Find where the given text appears and provide that cell's center as (X, Y) coordinate. 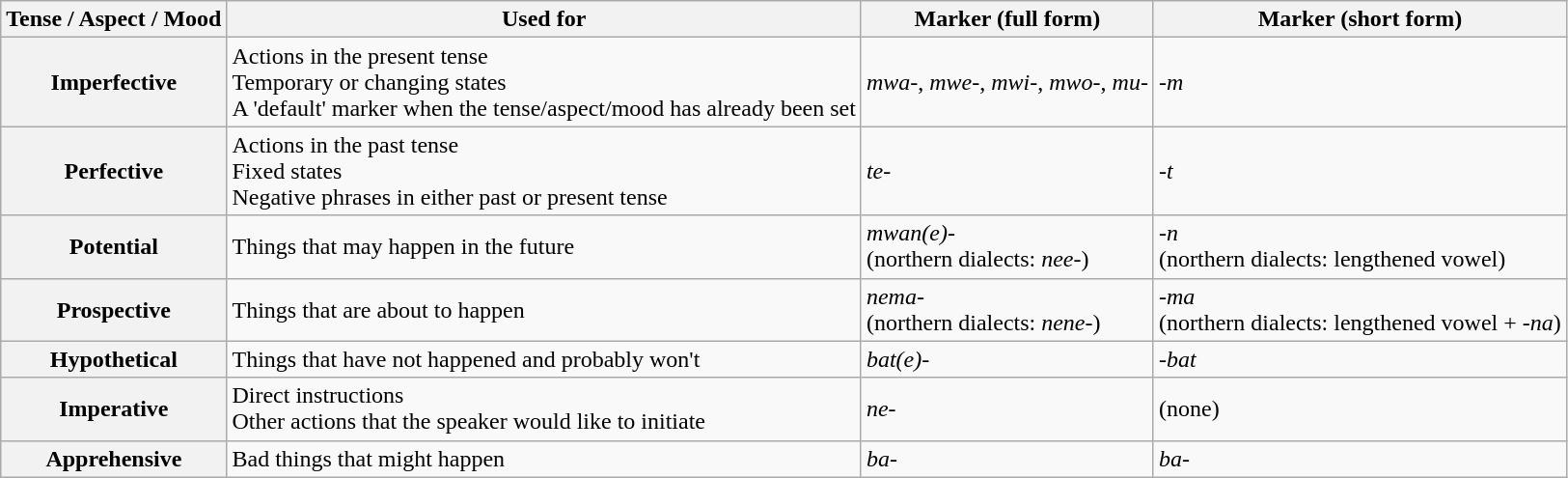
Apprehensive (114, 459)
Prospective (114, 309)
Bad things that might happen (544, 459)
Imperative (114, 409)
bat(e)- (1007, 359)
Imperfective (114, 82)
Potential (114, 247)
Things that have not happened and probably won't (544, 359)
Hypothetical (114, 359)
-ma(northern dialects: lengthened vowel + -na) (1360, 309)
nema-(northern dialects: nene-) (1007, 309)
Actions in the past tenseFixed statesNegative phrases in either past or present tense (544, 171)
Tense / Aspect / Mood (114, 19)
Perfective (114, 171)
(none) (1360, 409)
-bat (1360, 359)
Direct instructionsOther actions that the speaker would like to initiate (544, 409)
Marker (full form) (1007, 19)
-m (1360, 82)
Actions in the present tenseTemporary or changing statesA 'default' marker when the tense/aspect/mood has already been set (544, 82)
Marker (short form) (1360, 19)
mwa-, mwe-, mwi-, mwo-, mu- (1007, 82)
ne- (1007, 409)
te- (1007, 171)
-n(northern dialects: lengthened vowel) (1360, 247)
Things that are about to happen (544, 309)
-t (1360, 171)
Used for (544, 19)
Things that may happen in the future (544, 247)
mwan(e)-(northern dialects: nee-) (1007, 247)
